Scan for the cell matching the given text and deliver its (X, Y) coordinate at center. 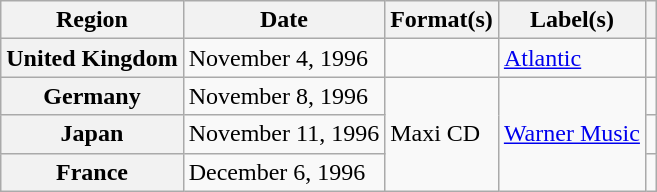
November 8, 1996 (284, 96)
Maxi CD (442, 134)
Region (92, 20)
United Kingdom (92, 58)
Format(s) (442, 20)
November 4, 1996 (284, 58)
Date (284, 20)
Germany (92, 96)
Atlantic (572, 58)
France (92, 172)
November 11, 1996 (284, 134)
December 6, 1996 (284, 172)
Warner Music (572, 134)
Label(s) (572, 20)
Japan (92, 134)
